Determine the [X, Y] coordinate at the center of the cell enclosing the given text.  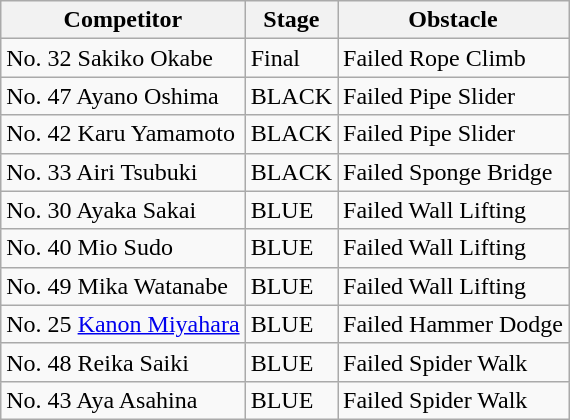
Stage [291, 20]
No. 47 Ayano Oshima [123, 96]
No. 33 Airi Tsubuki [123, 172]
No. 43 Aya Asahina [123, 400]
Competitor [123, 20]
Final [291, 58]
Failed Hammer Dodge [454, 324]
No. 49 Mika Watanabe [123, 286]
No. 40 Mio Sudo [123, 248]
No. 48 Reika Saiki [123, 362]
No. 42 Karu Yamamoto [123, 134]
Obstacle [454, 20]
No. 25 Kanon Miyahara [123, 324]
No. 30 Ayaka Sakai [123, 210]
No. 32 Sakiko Okabe [123, 58]
Failed Rope Climb [454, 58]
Failed Sponge Bridge [454, 172]
